Return [x, y] of the center of cell containing provided text 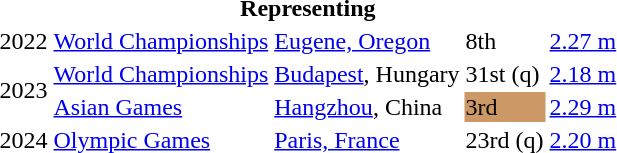
3rd [504, 107]
Eugene, Oregon [367, 41]
Budapest, Hungary [367, 74]
Hangzhou, China [367, 107]
Asian Games [161, 107]
31st (q) [504, 74]
8th [504, 41]
